Provide the (X, Y) coordinate of the cell's center where the given text is located.  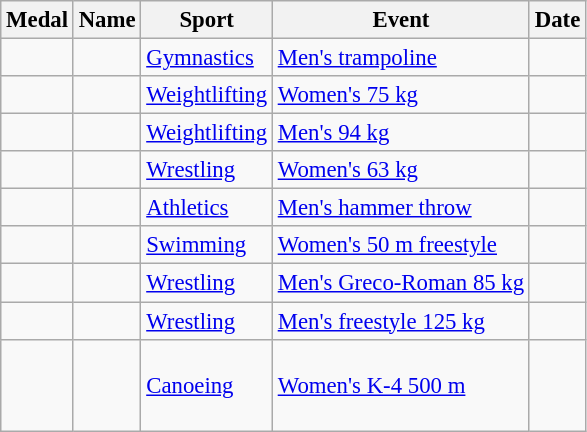
Men's freestyle 125 kg (400, 321)
Women's K-4 500 m (400, 385)
Sport (207, 20)
Name (107, 20)
Medal (38, 20)
Women's 50 m freestyle (400, 245)
Men's trampoline (400, 58)
Canoeing (207, 385)
Men's hammer throw (400, 208)
Women's 75 kg (400, 95)
Women's 63 kg (400, 170)
Date (557, 20)
Athletics (207, 208)
Event (400, 20)
Swimming (207, 245)
Men's Greco-Roman 85 kg (400, 283)
Gymnastics (207, 58)
Men's 94 kg (400, 133)
